Find where the given text appears and provide that cell's center as [X, Y] coordinate. 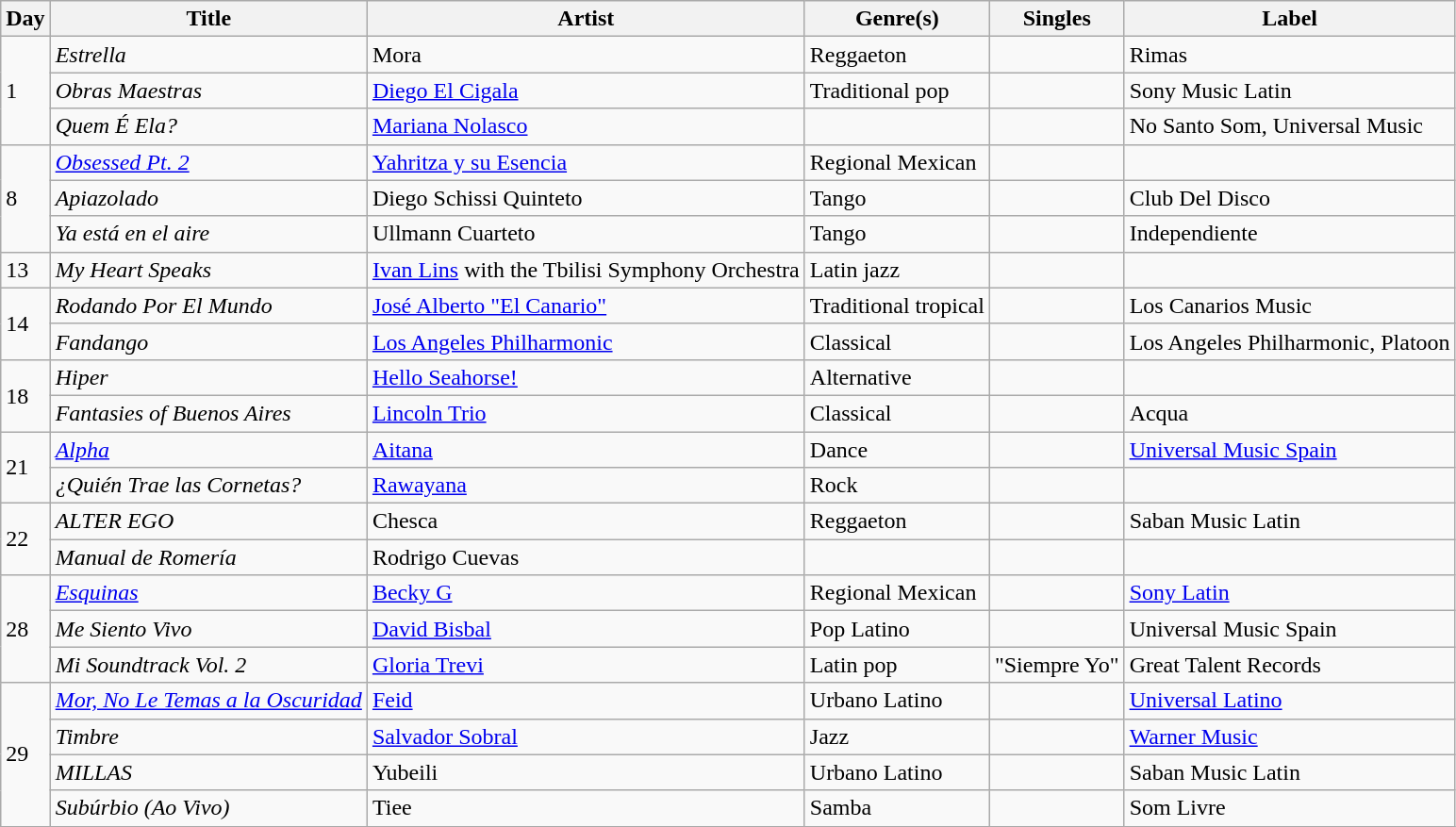
Independiente [1290, 234]
Rodrigo Cuevas [586, 557]
Hiper [208, 377]
Estrella [208, 55]
Acqua [1290, 413]
Rimas [1290, 55]
Feid [586, 701]
28 [25, 629]
Sony Latin [1290, 593]
Title [208, 19]
"Siempre Yo" [1056, 665]
Genre(s) [897, 19]
José Alberto "El Canario" [586, 306]
Chesca [586, 521]
Los Angeles Philharmonic [586, 341]
Label [1290, 19]
Universal Latino [1290, 701]
Apiazolado [208, 198]
13 [25, 270]
Fantasies of Buenos Aires [208, 413]
Manual de Romería [208, 557]
Mi Soundtrack Vol. 2 [208, 665]
Salvador Sobral [586, 736]
29 [25, 754]
No Santo Som, Universal Music [1290, 126]
Rock [897, 486]
Ya está en el aire [208, 234]
Me Siento Vivo [208, 629]
Lincoln Trio [586, 413]
Hello Seahorse! [586, 377]
Mora [586, 55]
Latin jazz [897, 270]
Day [25, 19]
Traditional pop [897, 91]
21 [25, 468]
Tiee [586, 808]
8 [25, 198]
Becky G [586, 593]
Pop Latino [897, 629]
Obras Maestras [208, 91]
MILLAS [208, 772]
Sony Music Latin [1290, 91]
Warner Music [1290, 736]
Subúrbio (Ao Vivo) [208, 808]
Diego Schissi Quinteto [586, 198]
Gloria Trevi [586, 665]
Ivan Lins with the Tbilisi Symphony Orchestra [586, 270]
Fandango [208, 341]
David Bisbal [586, 629]
Jazz [897, 736]
14 [25, 323]
Mariana Nolasco [586, 126]
Obsessed Pt. 2 [208, 162]
Ullmann Cuarteto [586, 234]
18 [25, 395]
Los Canarios Music [1290, 306]
Los Angeles Philharmonic, Platoon [1290, 341]
1 [25, 91]
Timbre [208, 736]
Dance [897, 450]
Yahritza y su Esencia [586, 162]
Traditional tropical [897, 306]
Artist [586, 19]
Mor, No Le Temas a la Oscuridad [208, 701]
Som Livre [1290, 808]
Singles [1056, 19]
Yubeili [586, 772]
Alternative [897, 377]
Esquinas [208, 593]
Latin pop [897, 665]
Alpha [208, 450]
Great Talent Records [1290, 665]
Diego El Cigala [586, 91]
ALTER EGO [208, 521]
My Heart Speaks [208, 270]
22 [25, 539]
Samba [897, 808]
Aitana [586, 450]
Rodando Por El Mundo [208, 306]
Club Del Disco [1290, 198]
¿Quién Trae las Cornetas? [208, 486]
Quem É Ela? [208, 126]
Rawayana [586, 486]
